Output the [x, y] coordinate of the center of the cell containing the given text.  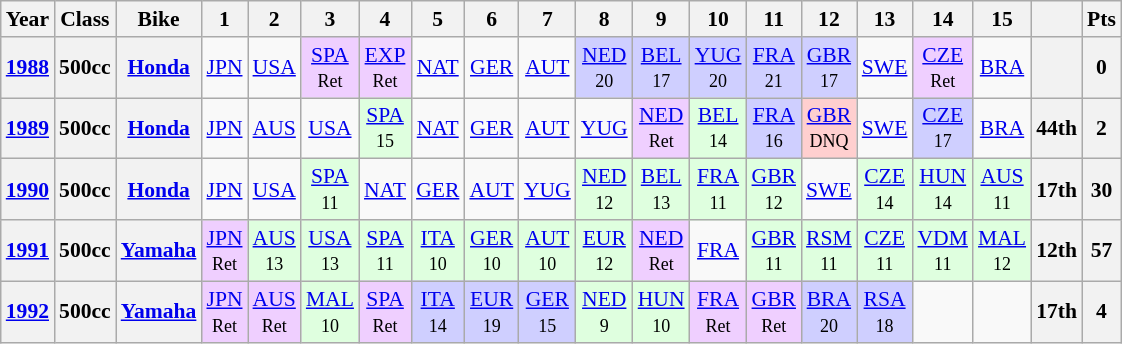
EUR12 [604, 250]
30 [1102, 190]
9 [662, 19]
1 [224, 19]
Bike [159, 19]
SPA15 [385, 128]
HUN10 [662, 312]
MAL12 [1002, 250]
1992 [28, 312]
FRARet [718, 312]
AUSRet [274, 312]
CZE11 [885, 250]
VDM11 [942, 250]
10 [718, 19]
GBRDNQ [829, 128]
EUR19 [491, 312]
GBR12 [774, 190]
MAL10 [330, 312]
13 [885, 19]
3 [330, 19]
CZE14 [885, 190]
EXPRet [385, 68]
BRA20 [829, 312]
ITA14 [438, 312]
BEL14 [718, 128]
1991 [28, 250]
RSM11 [829, 250]
44th [1056, 128]
Year [28, 19]
ITA10 [438, 250]
AUT10 [548, 250]
HUN14 [942, 190]
Pts [1102, 19]
14 [942, 19]
11 [774, 19]
GBR11 [774, 250]
FRA [718, 250]
CZERet [942, 68]
1989 [28, 128]
15 [1002, 19]
GBR17 [829, 68]
NED12 [604, 190]
GBRRet [774, 312]
CZE17 [942, 128]
12th [1056, 250]
RSA18 [885, 312]
AUS11 [1002, 190]
0 [1102, 68]
FRA21 [774, 68]
AUS13 [274, 250]
YUG20 [718, 68]
8 [604, 19]
Class [85, 19]
FRA11 [718, 190]
FRA16 [774, 128]
BEL17 [662, 68]
NED9 [604, 312]
USA13 [330, 250]
1990 [28, 190]
1988 [28, 68]
NED20 [604, 68]
6 [491, 19]
12 [829, 19]
57 [1102, 250]
AUS [274, 128]
BEL13 [662, 190]
GER10 [491, 250]
5 [438, 19]
GER15 [548, 312]
7 [548, 19]
